Extract the [X, Y] coordinate from the center of the cell holding the provided text.  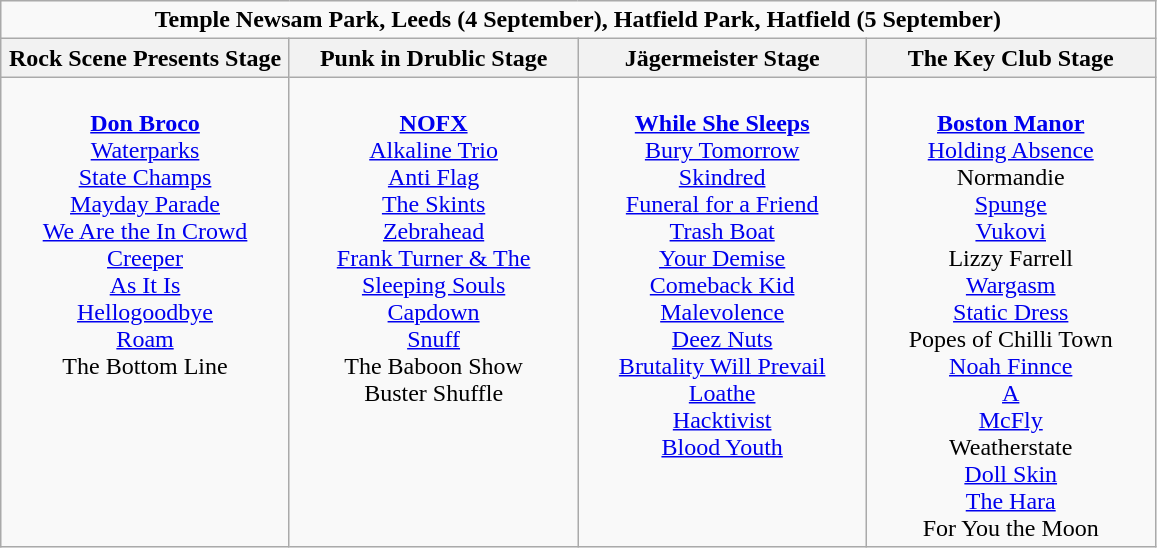
The Key Club Stage [1010, 58]
Rock Scene Presents Stage [146, 58]
Don Broco Waterparks State Champs Mayday Parade We Are the In Crowd Creeper As It Is Hellogoodbye Roam The Bottom Line [146, 312]
Temple Newsam Park, Leeds (4 September), Hatfield Park, Hatfield (5 September) [578, 20]
Jägermeister Stage [722, 58]
NOFX Alkaline Trio Anti Flag The Skints Zebrahead Frank Turner & The Sleeping Souls Capdown Snuff The Baboon Show Buster Shuffle [434, 312]
Punk in Drublic Stage [434, 58]
